Locate the cell with the specified text and output its (X, Y) center coordinate. 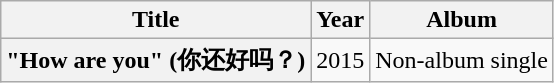
"How are you" (你还好吗？) (156, 60)
Non-album single (462, 60)
Title (156, 20)
Year (340, 20)
Album (462, 20)
2015 (340, 60)
